Locate the cell with the specified text and output its [x, y] center coordinate. 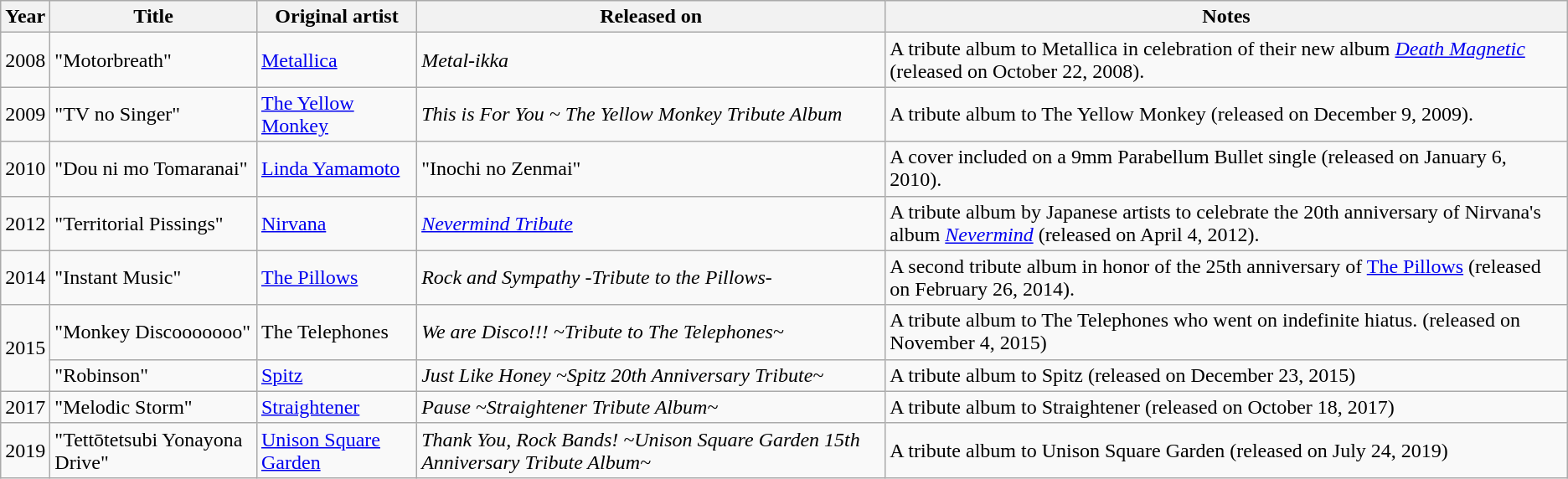
A tribute album to The Telephones who went on indefinite hiatus. (released on November 4, 2015) [1226, 332]
2014 [25, 278]
"Instant Music" [154, 278]
We are Disco!!! ~Tribute to The Telephones~ [652, 332]
"Melodic Storm" [154, 407]
Nevermind Tribute [652, 223]
Metal-ikka [652, 60]
A cover included on a 9mm Parabellum Bullet single (released on January 6, 2010). [1226, 169]
2017 [25, 407]
"Dou ni mo Tomaranai" [154, 169]
Title [154, 17]
Notes [1226, 17]
2008 [25, 60]
A tribute album to Straightener (released on October 18, 2017) [1226, 407]
Unison Square Garden [337, 451]
This is For You ~ The Yellow Monkey Tribute Album [652, 114]
"Monkey Discooooooo" [154, 332]
Linda Yamamoto [337, 169]
2019 [25, 451]
The Pillows [337, 278]
Released on [652, 17]
A tribute album to The Yellow Monkey (released on December 9, 2009). [1226, 114]
Pause ~Straightener Tribute Album~ [652, 407]
Straightener [337, 407]
The Telephones [337, 332]
A second tribute album in honor of the 25th anniversary of The Pillows (released on February 26, 2014). [1226, 278]
A tribute album to Metallica in celebration of their new album Death Magnetic (released on October 22, 2008). [1226, 60]
"Motorbreath" [154, 60]
2012 [25, 223]
2010 [25, 169]
"Territorial Pissings" [154, 223]
The Yellow Monkey [337, 114]
Metallica [337, 60]
"TV no Singer" [154, 114]
2015 [25, 348]
"Tettōtetsubi Yonayona Drive" [154, 451]
A tribute album to Spitz (released on December 23, 2015) [1226, 375]
Just Like Honey ~Spitz 20th Anniversary Tribute~ [652, 375]
A tribute album to Unison Square Garden (released on July 24, 2019) [1226, 451]
A tribute album by Japanese artists to celebrate the 20th anniversary of Nirvana's album Nevermind (released on April 4, 2012). [1226, 223]
Nirvana [337, 223]
Rock and Sympathy -Tribute to the Pillows- [652, 278]
Year [25, 17]
Original artist [337, 17]
Thank You, Rock Bands! ~Unison Square Garden 15th Anniversary Tribute Album~ [652, 451]
"Inochi no Zenmai" [652, 169]
"Robinson" [154, 375]
Spitz [337, 375]
2009 [25, 114]
